Extract the [x, y] coordinate from the center of the cell holding the provided text.  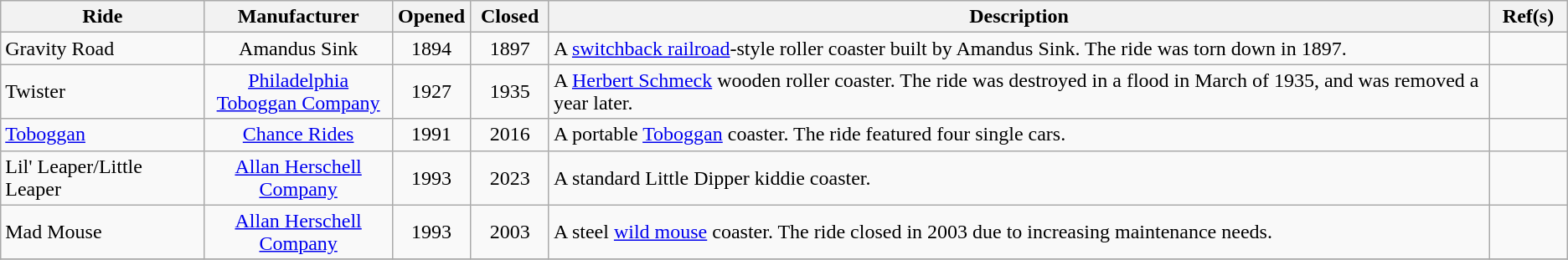
A steel wild mouse coaster. The ride closed in 2003 due to increasing maintenance needs. [1019, 232]
1991 [431, 135]
1935 [510, 92]
Amandus Sink [298, 48]
2003 [510, 232]
Toboggan [102, 135]
Opened [431, 17]
Gravity Road [102, 48]
A portable Toboggan coaster. The ride featured four single cars. [1019, 135]
Closed [510, 17]
A switchback railroad-style roller coaster built by Amandus Sink. The ride was torn down in 1897. [1019, 48]
Chance Rides [298, 135]
2016 [510, 135]
Philadelphia Toboggan Company [298, 92]
1894 [431, 48]
Mad Mouse [102, 232]
Twister [102, 92]
1927 [431, 92]
A standard Little Dipper kiddie coaster. [1019, 177]
1897 [510, 48]
2023 [510, 177]
A Herbert Schmeck wooden roller coaster. The ride was destroyed in a flood in March of 1935, and was removed a year later. [1019, 92]
Description [1019, 17]
Manufacturer [298, 17]
Ref(s) [1529, 17]
Lil' Leaper/Little Leaper [102, 177]
Ride [102, 17]
